Search for the cell housing the specified text and yield its (X, Y) center coordinate. 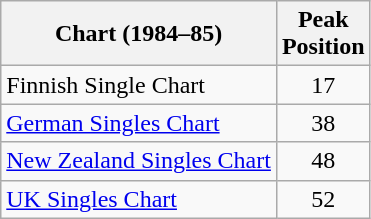
17 (323, 85)
48 (323, 161)
UK Singles Chart (139, 199)
Chart (1984–85) (139, 34)
New Zealand Singles Chart (139, 161)
52 (323, 199)
38 (323, 123)
German Singles Chart (139, 123)
Finnish Single Chart (139, 85)
PeakPosition (323, 34)
